Find where the given text appears and provide that cell's center as (X, Y) coordinate. 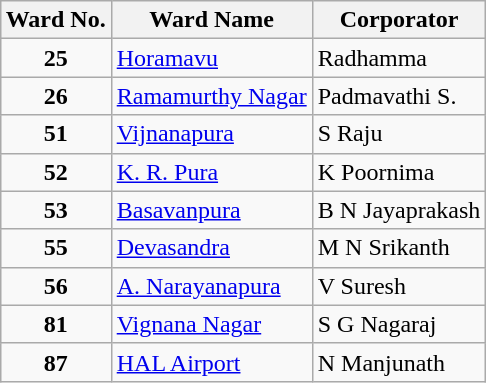
Devasandra (212, 248)
Ramamurthy Nagar (212, 96)
S G Nagaraj (399, 324)
26 (56, 96)
25 (56, 58)
Horamavu (212, 58)
A. Narayanapura (212, 286)
V Suresh (399, 286)
53 (56, 210)
K. R. Pura (212, 172)
Basavanpura (212, 210)
55 (56, 248)
B N Jayaprakash (399, 210)
HAL Airport (212, 362)
Ward Name (212, 20)
Corporator (399, 20)
Vijnanapura (212, 134)
87 (56, 362)
Ward No. (56, 20)
Radhamma (399, 58)
Vignana Nagar (212, 324)
51 (56, 134)
S Raju (399, 134)
52 (56, 172)
K Poornima (399, 172)
M N Srikanth (399, 248)
N Manjunath (399, 362)
81 (56, 324)
Padmavathi S. (399, 96)
56 (56, 286)
